Return the [x, y] coordinate for the center point of the cell that contains the specified text.  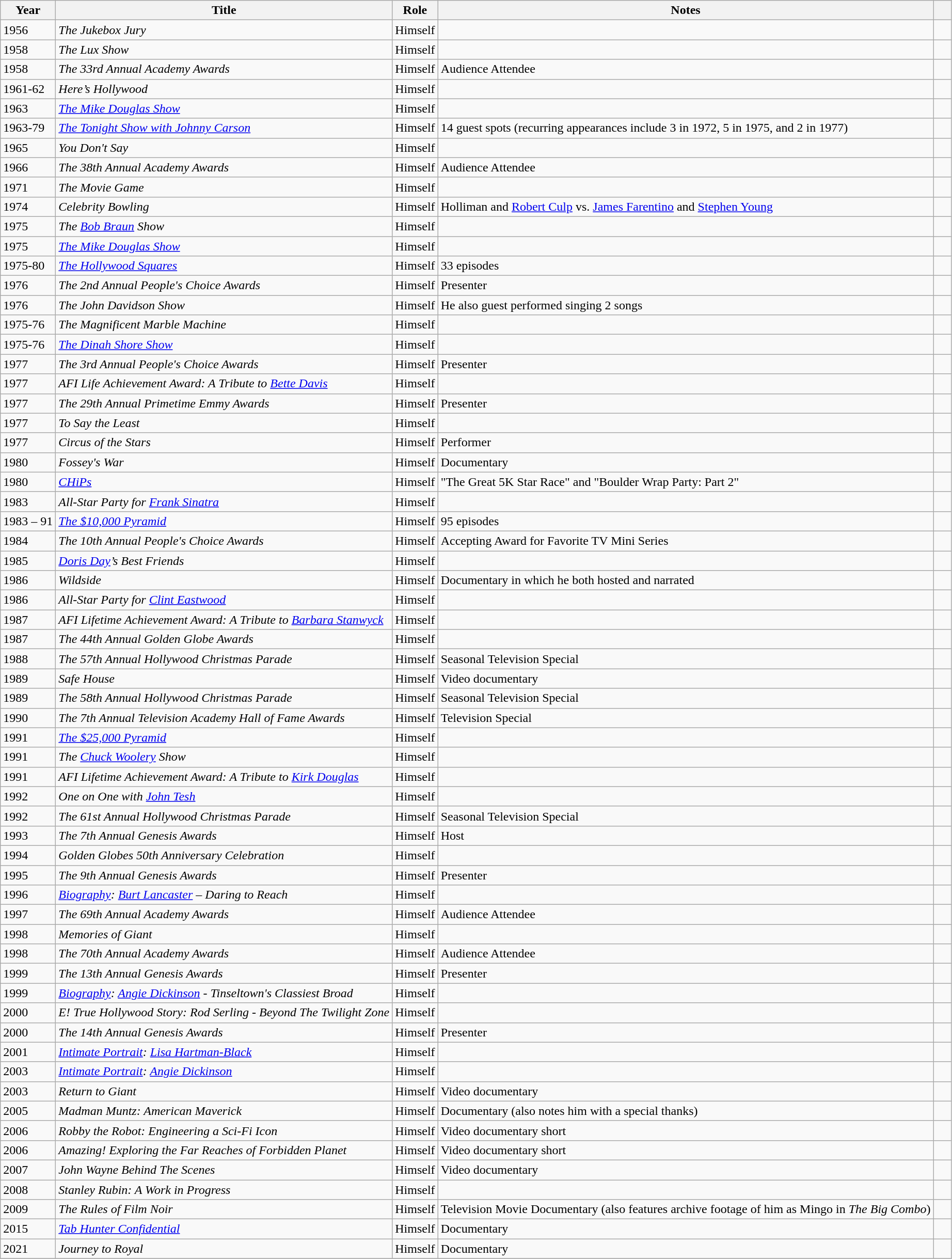
The 44th Annual Golden Globe Awards [224, 639]
1997 [28, 915]
The 70th Annual Academy Awards [224, 954]
You Don't Say [224, 148]
1985 [28, 560]
The 7th Annual Genesis Awards [224, 836]
1965 [28, 148]
Here’s Hollywood [224, 89]
Title [224, 10]
1963 [28, 108]
The 14th Annual Genesis Awards [224, 1032]
1966 [28, 167]
1974 [28, 207]
Celebrity Bowling [224, 207]
Documentary in which he both hosted and narrated [686, 580]
Tab Hunter Confidential [224, 1229]
2008 [28, 1189]
AFI Lifetime Achievement Award: A Tribute to Barbara Stanwyck [224, 620]
1983 – 91 [28, 521]
14 guest spots (recurring appearances include 3 in 1972, 5 in 1975, and 2 in 1977) [686, 128]
The Bob Braun Show [224, 226]
The Dinah Shore Show [224, 344]
1963-79 [28, 128]
All-Star Party for Clint Eastwood [224, 600]
Return to Giant [224, 1091]
The Jukebox Jury [224, 30]
2015 [28, 1229]
The Lux Show [224, 50]
Television Movie Documentary (also features archive footage of him as Mingo in The Big Combo) [686, 1209]
Television Special [686, 718]
1994 [28, 855]
33 episodes [686, 266]
The 3rd Annual People's Choice Awards [224, 364]
1996 [28, 895]
Holliman and Robert Culp vs. James Farentino and Stephen Young [686, 207]
The 2nd Annual People's Choice Awards [224, 286]
Journey to Royal [224, 1249]
The $10,000 Pyramid [224, 521]
The 69th Annual Academy Awards [224, 915]
E! True Hollywood Story: Rod Serling - Beyond The Twilight Zone [224, 1013]
The 13th Annual Genesis Awards [224, 973]
Notes [686, 10]
Robby the Robot: Engineering a Sci-Fi Icon [224, 1130]
Performer [686, 443]
1988 [28, 659]
The 29th Annual Primetime Emmy Awards [224, 403]
1961-62 [28, 89]
Madman Muntz: American Maverick [224, 1111]
AFI Life Achievement Award: A Tribute to Bette Davis [224, 384]
1983 [28, 501]
To Say the Least [224, 423]
The 61st Annual Hollywood Christmas Parade [224, 816]
The 58th Annual Hollywood Christmas Parade [224, 698]
The 38th Annual Academy Awards [224, 167]
Fossey's War [224, 462]
Intimate Portrait: Lisa Hartman-Black [224, 1052]
Accepting Award for Favorite TV Mini Series [686, 541]
The Movie Game [224, 187]
"The Great 5K Star Race" and "Boulder Wrap Party: Part 2" [686, 482]
The 10th Annual People's Choice Awards [224, 541]
1993 [28, 836]
The Rules of Film Noir [224, 1209]
Circus of the Stars [224, 443]
The Chuck Woolery Show [224, 757]
The Tonight Show with Johnny Carson [224, 128]
The Hollywood Squares [224, 266]
He also guest performed singing 2 songs [686, 305]
The John Davidson Show [224, 305]
John Wayne Behind The Scenes [224, 1170]
All-Star Party for Frank Sinatra [224, 501]
Biography: Angie Dickinson - Tinseltown's Classiest Broad [224, 993]
2001 [28, 1052]
Memories of Giant [224, 934]
Doris Day’s Best Friends [224, 560]
1990 [28, 718]
Golden Globes 50th Anniversary Celebration [224, 855]
The Magnificent Marble Machine [224, 325]
Amazing! Exploring the Far Reaches of Forbidden Planet [224, 1150]
1995 [28, 875]
The $25,000 Pyramid [224, 737]
1971 [28, 187]
The 7th Annual Television Academy Hall of Fame Awards [224, 718]
Biography: Burt Lancaster – Daring to Reach [224, 895]
1956 [28, 30]
The 33rd Annual Academy Awards [224, 69]
Host [686, 836]
2021 [28, 1249]
AFI Lifetime Achievement Award: A Tribute to Kirk Douglas [224, 777]
Safe House [224, 679]
The 9th Annual Genesis Awards [224, 875]
Documentary (also notes him with a special thanks) [686, 1111]
2009 [28, 1209]
2005 [28, 1111]
CHiPs [224, 482]
One on One with John Tesh [224, 796]
1975-80 [28, 266]
95 episodes [686, 521]
1984 [28, 541]
The 57th Annual Hollywood Christmas Parade [224, 659]
Year [28, 10]
Intimate Portrait: Angie Dickinson [224, 1072]
2007 [28, 1170]
Role [415, 10]
Wildside [224, 580]
Stanley Rubin: A Work in Progress [224, 1189]
